Find where the given text appears and provide that cell's center as [X, Y] coordinate. 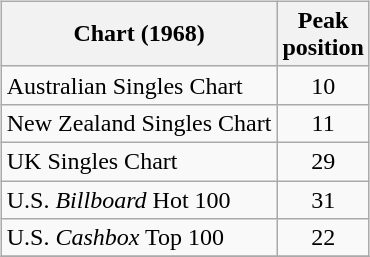
22 [323, 238]
UK Singles Chart [139, 161]
Chart (1968) [139, 34]
11 [323, 123]
U.S. Billboard Hot 100 [139, 199]
New Zealand Singles Chart [139, 123]
31 [323, 199]
10 [323, 85]
Australian Singles Chart [139, 85]
U.S. Cashbox Top 100 [139, 238]
29 [323, 161]
Peakposition [323, 34]
